Identify which cell holds the provided text, then report its (X, Y) central coordinate. 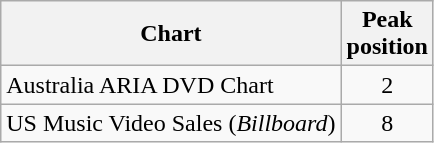
Chart (171, 34)
2 (387, 85)
US Music Video Sales (Billboard) (171, 123)
Australia ARIA DVD Chart (171, 85)
Peakposition (387, 34)
8 (387, 123)
